Detect which cell encompasses the target text, then output its [x, y] center coordinate. 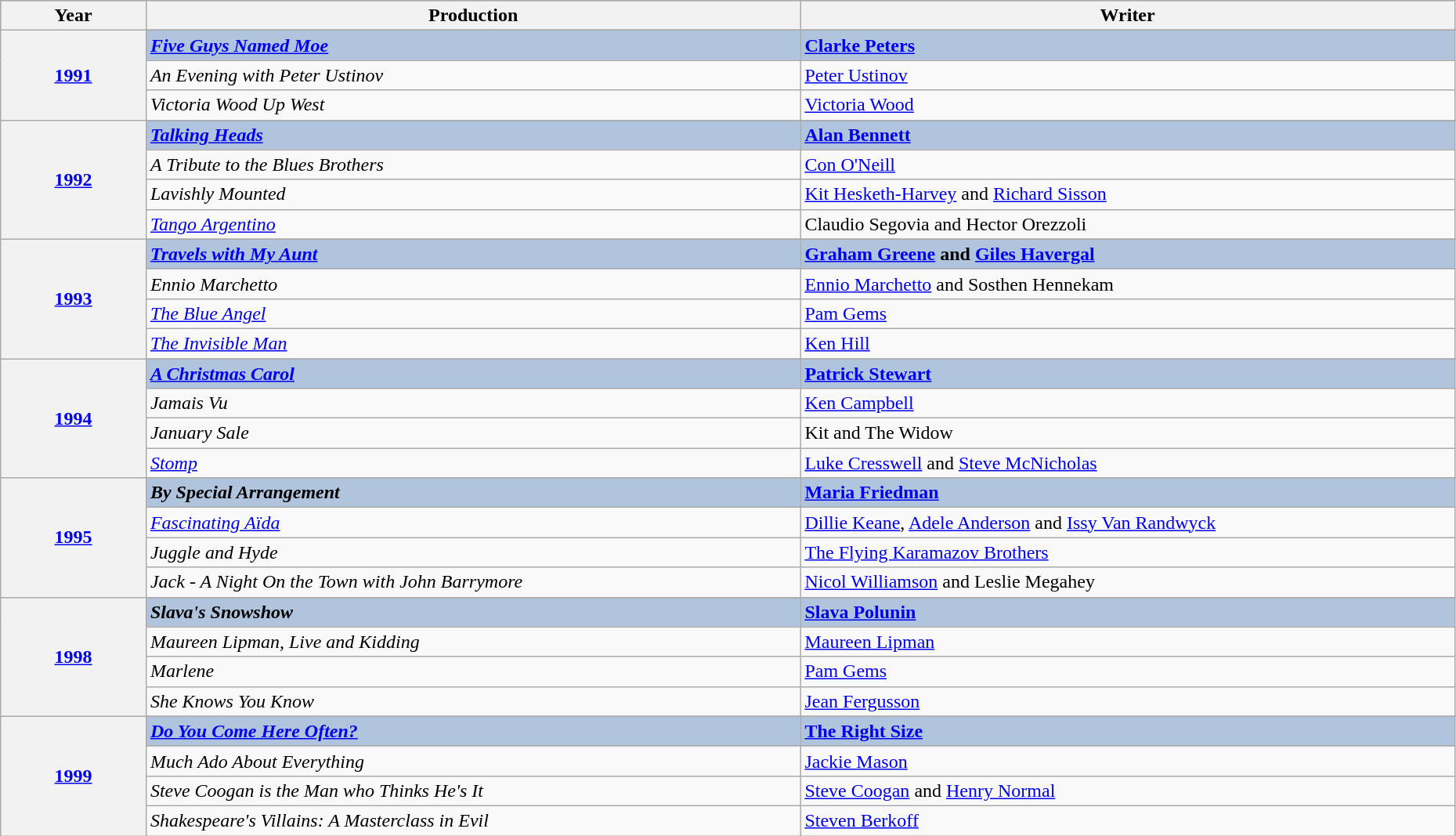
Peter Ustinov [1128, 75]
Patrick Stewart [1128, 374]
Ken Campbell [1128, 404]
Jamais Vu [473, 404]
The Blue Angel [473, 313]
Talking Heads [473, 135]
By Special Arrangement [473, 493]
The Invisible Man [473, 343]
Ennio Marchetto [473, 284]
Con O'Neill [1128, 165]
1993 [74, 299]
Kit and The Widow [1128, 433]
Marlene [473, 671]
Jack - A Night On the Town with John Barrymore [473, 582]
Tango Argentino [473, 224]
The Flying Karamazov Brothers [1128, 552]
1999 [74, 776]
Graham Greene and Giles Havergal [1128, 254]
Dillie Keane, Adele Anderson and Issy Van Randwyck [1128, 523]
Jackie Mason [1128, 761]
Fascinating Aïda [473, 523]
Do You Come Here Often? [473, 731]
A Tribute to the Blues Brothers [473, 165]
Maureen Lipman, Live and Kidding [473, 642]
1991 [74, 75]
A Christmas Carol [473, 374]
1995 [74, 537]
Production [473, 16]
1998 [74, 657]
Travels with My Aunt [473, 254]
The Right Size [1128, 731]
Steven Berkoff [1128, 820]
January Sale [473, 433]
Alan Bennett [1128, 135]
Lavishly Mounted [473, 194]
1992 [74, 179]
Ken Hill [1128, 343]
Clarke Peters [1128, 45]
Steve Coogan and Henry Normal [1128, 791]
Steve Coogan is the Man who Thinks He's It [473, 791]
Stomp [473, 463]
Much Ado About Everything [473, 761]
Writer [1128, 16]
Year [74, 16]
Claudio Segovia and Hector Orezzoli [1128, 224]
Maria Friedman [1128, 493]
Luke Cresswell and Steve McNicholas [1128, 463]
Shakespeare's Villains: A Masterclass in Evil [473, 820]
Five Guys Named Moe [473, 45]
An Evening with Peter Ustinov [473, 75]
Maureen Lipman [1128, 642]
Nicol Williamson and Leslie Megahey [1128, 582]
Kit Hesketh-Harvey and Richard Sisson [1128, 194]
Victoria Wood Up West [473, 105]
Juggle and Hyde [473, 552]
She Knows You Know [473, 701]
Jean Fergusson [1128, 701]
Slava's Snowshow [473, 612]
Slava Polunin [1128, 612]
Ennio Marchetto and Sosthen Hennekam [1128, 284]
1994 [74, 418]
Victoria Wood [1128, 105]
